Identify which cell holds the provided text, then report its (X, Y) central coordinate. 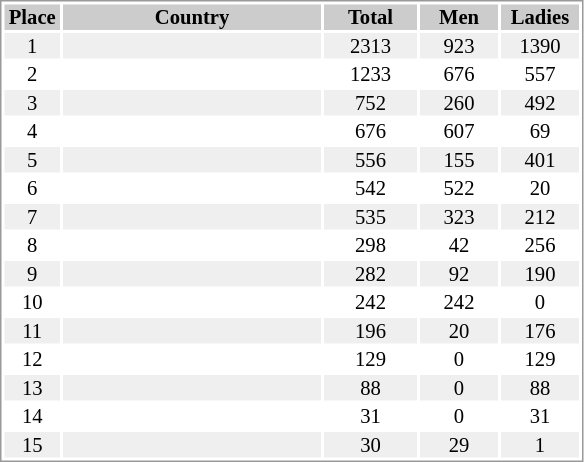
8 (32, 245)
30 (370, 445)
5 (32, 160)
923 (459, 46)
11 (32, 331)
13 (32, 388)
Ladies (540, 17)
92 (459, 274)
542 (370, 189)
7 (32, 217)
Men (459, 17)
9 (32, 274)
535 (370, 217)
42 (459, 245)
Total (370, 17)
282 (370, 274)
298 (370, 245)
Country (192, 17)
14 (32, 417)
752 (370, 103)
557 (540, 75)
12 (32, 359)
556 (370, 160)
10 (32, 303)
492 (540, 103)
607 (459, 131)
2 (32, 75)
256 (540, 245)
212 (540, 217)
4 (32, 131)
522 (459, 189)
2313 (370, 46)
1390 (540, 46)
29 (459, 445)
196 (370, 331)
3 (32, 103)
1233 (370, 75)
323 (459, 217)
155 (459, 160)
Place (32, 17)
260 (459, 103)
401 (540, 160)
190 (540, 274)
176 (540, 331)
6 (32, 189)
15 (32, 445)
69 (540, 131)
